Return the (x, y) coordinate for the center point of the cell that contains the specified text.  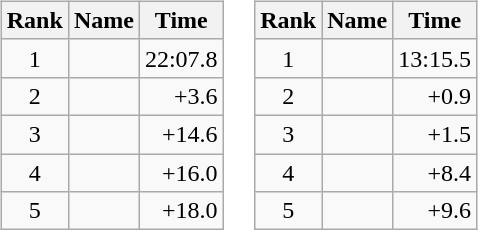
+14.6 (181, 134)
+8.4 (435, 173)
+16.0 (181, 173)
+0.9 (435, 96)
+18.0 (181, 211)
13:15.5 (435, 58)
22:07.8 (181, 58)
+9.6 (435, 211)
+1.5 (435, 134)
+3.6 (181, 96)
